Determine the (X, Y) coordinate at the center of the cell enclosing the given text.  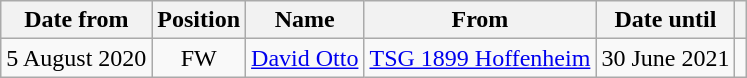
Date until (666, 20)
David Otto (305, 58)
TSG 1899 Hoffenheim (480, 58)
From (480, 20)
5 August 2020 (76, 58)
30 June 2021 (666, 58)
Name (305, 20)
Position (199, 20)
Date from (76, 20)
FW (199, 58)
